From the cell containing the given text, extract its center point as [X, Y] coordinate. 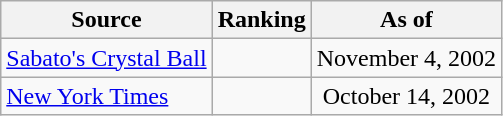
Sabato's Crystal Ball [106, 58]
As of [406, 20]
New York Times [106, 96]
November 4, 2002 [406, 58]
October 14, 2002 [406, 96]
Source [106, 20]
Ranking [262, 20]
